Scan for the cell matching the given text and deliver its (X, Y) coordinate at center. 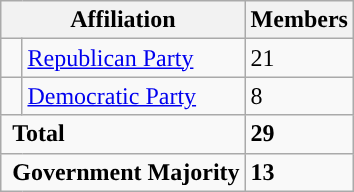
21 (299, 58)
Democratic Party (134, 96)
Republican Party (134, 58)
8 (299, 96)
Members (299, 20)
Total (123, 134)
13 (299, 172)
29 (299, 134)
Affiliation (123, 20)
Government Majority (123, 172)
